Extract the [x, y] coordinate from the center of the cell holding the provided text.  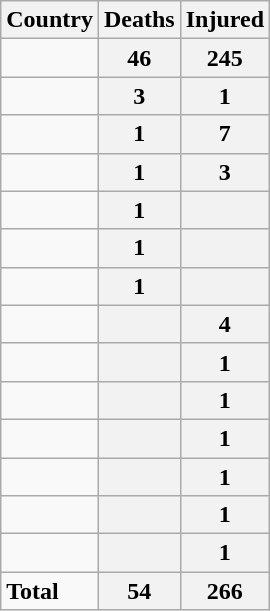
266 [224, 591]
54 [139, 591]
Deaths [139, 20]
245 [224, 58]
46 [139, 58]
4 [224, 324]
7 [224, 134]
Total [50, 591]
Country [50, 20]
Injured [224, 20]
